Output the (X, Y) coordinate of the center of the cell containing the given text.  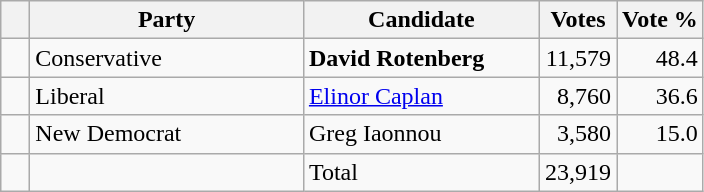
Liberal (167, 96)
Candidate (421, 20)
8,760 (578, 96)
Vote % (660, 20)
Conservative (167, 58)
15.0 (660, 134)
36.6 (660, 96)
David Rotenberg (421, 58)
Elinor Caplan (421, 96)
11,579 (578, 58)
Total (421, 172)
3,580 (578, 134)
23,919 (578, 172)
Party (167, 20)
Votes (578, 20)
48.4 (660, 58)
Greg Iaonnou (421, 134)
New Democrat (167, 134)
